Determine the [x, y] coordinate at the center of the cell enclosing the given text.  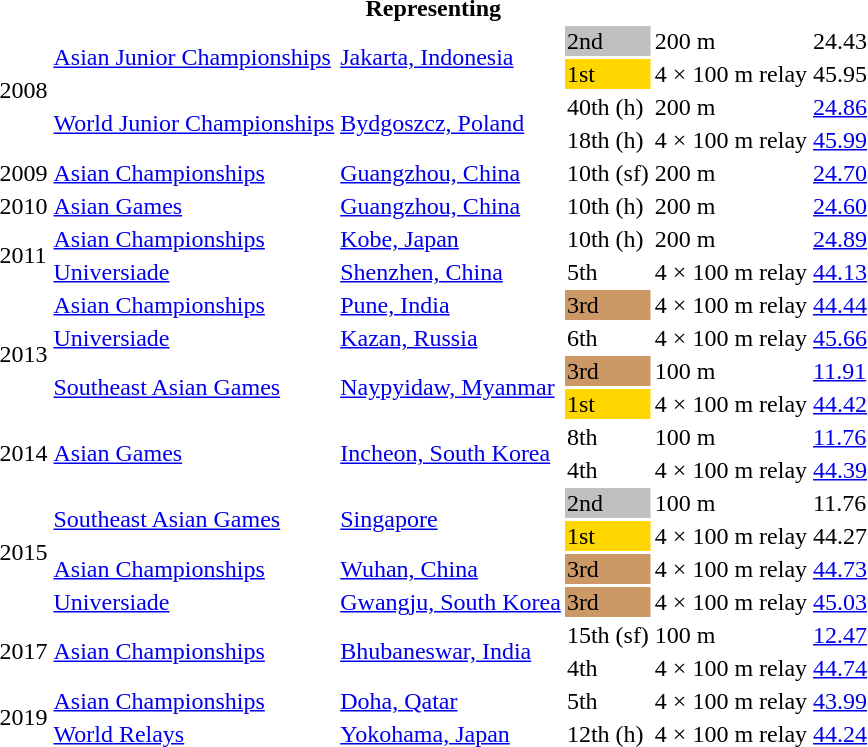
Singapore [451, 520]
Shenzhen, China [451, 272]
Kazan, Russia [451, 338]
Jakarta, Indonesia [451, 58]
Asian Junior Championships [194, 58]
10th (sf) [608, 173]
40th (h) [608, 107]
Incheon, South Korea [451, 454]
Wuhan, China [451, 569]
Bhubaneswar, India [451, 652]
Pune, India [451, 305]
Naypyidaw, Myanmar [451, 388]
6th [608, 338]
World Junior Championships [194, 124]
8th [608, 437]
Bydgoszcz, Poland [451, 124]
Gwangju, South Korea [451, 602]
18th (h) [608, 140]
Kobe, Japan [451, 239]
15th (sf) [608, 635]
Doha, Qatar [451, 701]
